From the cell containing the given text, extract its center point as (X, Y) coordinate. 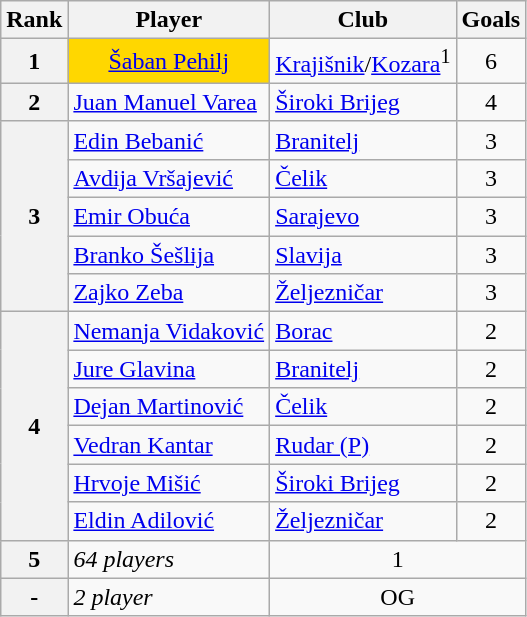
Eldin Adilović (169, 521)
Nemanja Vidaković (169, 331)
5 (34, 559)
Emir Obuća (169, 217)
Zajko Zeba (169, 293)
Borac (363, 331)
Slavija (363, 255)
Jure Glavina (169, 369)
Šaban Pehilj (169, 62)
Vedran Kantar (169, 445)
Rudar (P) (363, 445)
Club (363, 20)
Goals (491, 20)
Player (169, 20)
Edin Bebanić (169, 140)
2 player (169, 597)
Hrvoje Mišić (169, 483)
Rank (34, 20)
Dejan Martinović (169, 407)
6 (491, 62)
- (34, 597)
OG (398, 597)
Krajišnik/Kozara1 (363, 62)
Avdija Vršajević (169, 178)
Branko Šešlija (169, 255)
Juan Manuel Varea (169, 102)
Sarajevo (363, 217)
64 players (169, 559)
